Return the (x, y) coordinate for the center point of the cell that contains the specified text.  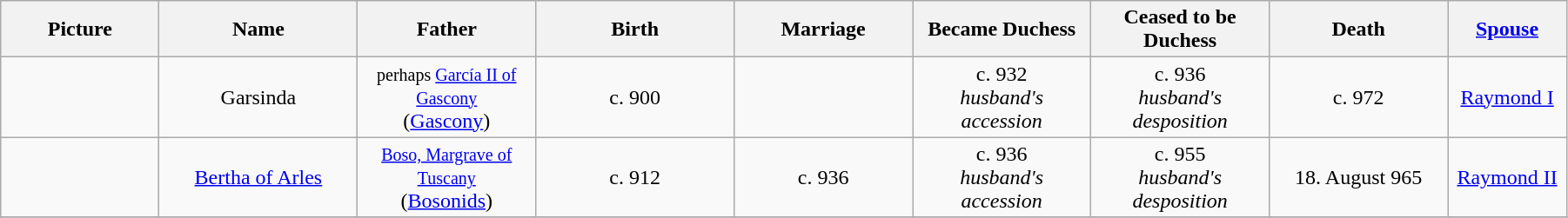
18. August 965 (1359, 177)
Boso, Margrave of Tuscany(Bosonids) (447, 177)
Raymond II (1507, 177)
c. 936 (823, 177)
Marriage (823, 30)
c. 912 (635, 177)
perhaps García II of Gascony(Gascony) (447, 97)
c. 955husband's desposition (1180, 177)
c. 936husband's accession (1002, 177)
Name (258, 30)
Raymond I (1507, 97)
Garsinda (258, 97)
c. 972 (1359, 97)
Bertha of Arles (258, 177)
Became Duchess (1002, 30)
c. 900 (635, 97)
c. 936husband's desposition (1180, 97)
c. 932husband's accession (1002, 97)
Picture (80, 30)
Father (447, 30)
Spouse (1507, 30)
Ceased to be Duchess (1180, 30)
Birth (635, 30)
Death (1359, 30)
